From the cell containing the given text, extract its center point as [X, Y] coordinate. 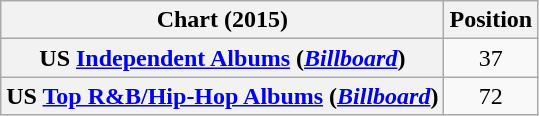
US Independent Albums (Billboard) [222, 58]
US Top R&B/Hip-Hop Albums (Billboard) [222, 96]
72 [491, 96]
Chart (2015) [222, 20]
37 [491, 58]
Position [491, 20]
